Pinpoint the cell where the given text exists, returning its [X, Y] midpoint coordinate. 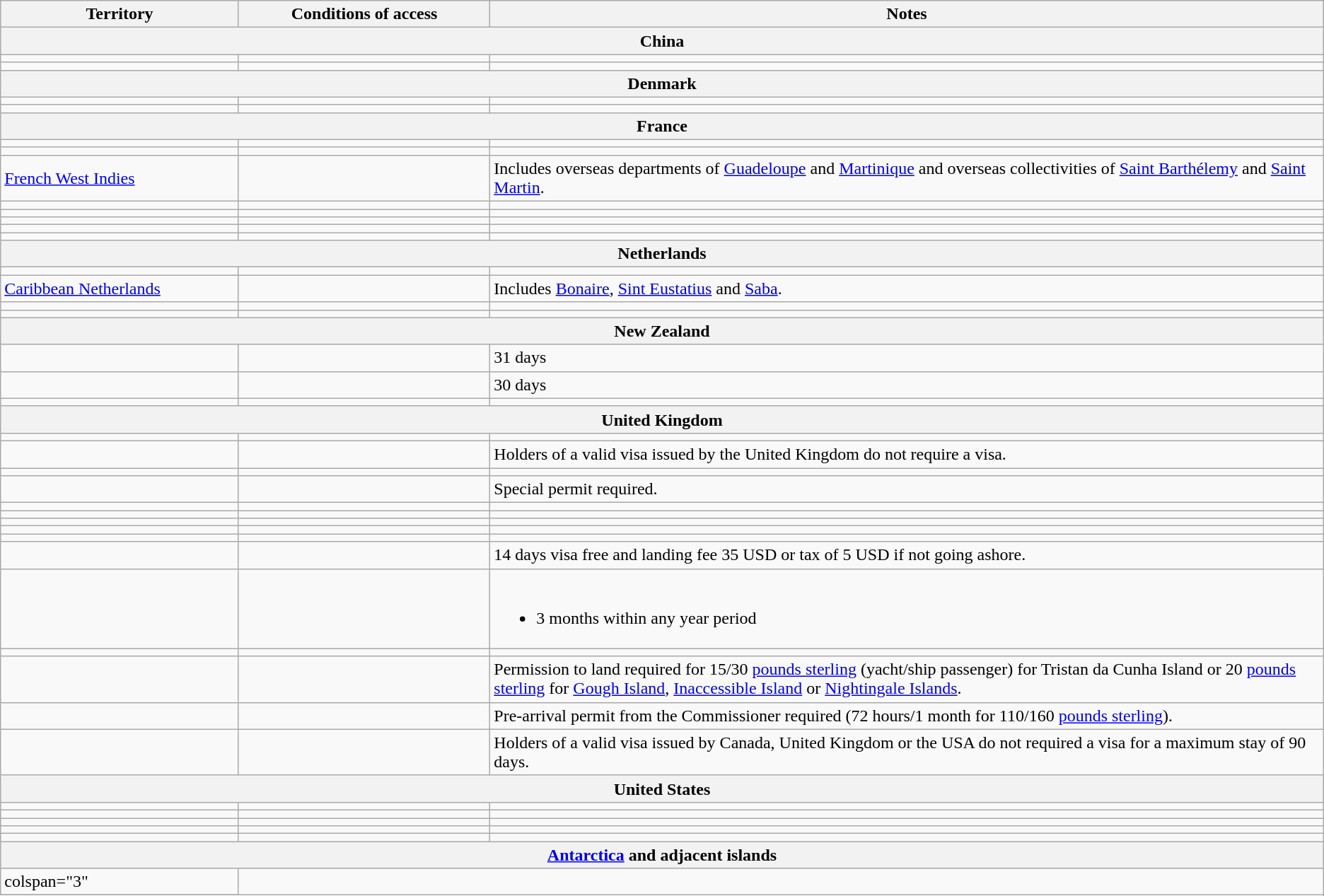
Special permit required. [907, 489]
Conditions of access [364, 14]
Includes Bonaire, Sint Eustatius and Saba. [907, 289]
3 months within any year period [907, 608]
United Kingdom [662, 419]
Holders of a valid visa issued by Canada, United Kingdom or the USA do not required a visa for a maximum stay of 90 days. [907, 752]
Holders of a valid visa issued by the United Kingdom do not require a visa. [907, 454]
United States [662, 789]
colspan="3" [120, 882]
China [662, 41]
New Zealand [662, 331]
Pre-arrival permit from the Commissioner required (72 hours/1 month for 110/160 pounds sterling). [907, 716]
Notes [907, 14]
French West Indies [120, 178]
Antarctica and adjacent islands [662, 855]
14 days visa free and landing fee 35 USD or tax of 5 USD if not going ashore. [907, 555]
31 days [907, 358]
30 days [907, 385]
Includes overseas departments of Guadeloupe and Martinique and overseas collectivities of Saint Barthélemy and Saint Martin. [907, 178]
Territory [120, 14]
Netherlands [662, 254]
Denmark [662, 83]
Caribbean Netherlands [120, 289]
France [662, 126]
